Capture the cell that displays the provided text and extract its (x, y) central coordinate. 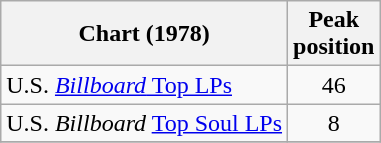
8 (334, 123)
U.S. Billboard Top LPs (144, 85)
Chart (1978) (144, 34)
Peakposition (334, 34)
46 (334, 85)
U.S. Billboard Top Soul LPs (144, 123)
